Identify which cell holds the provided text, then report its (X, Y) central coordinate. 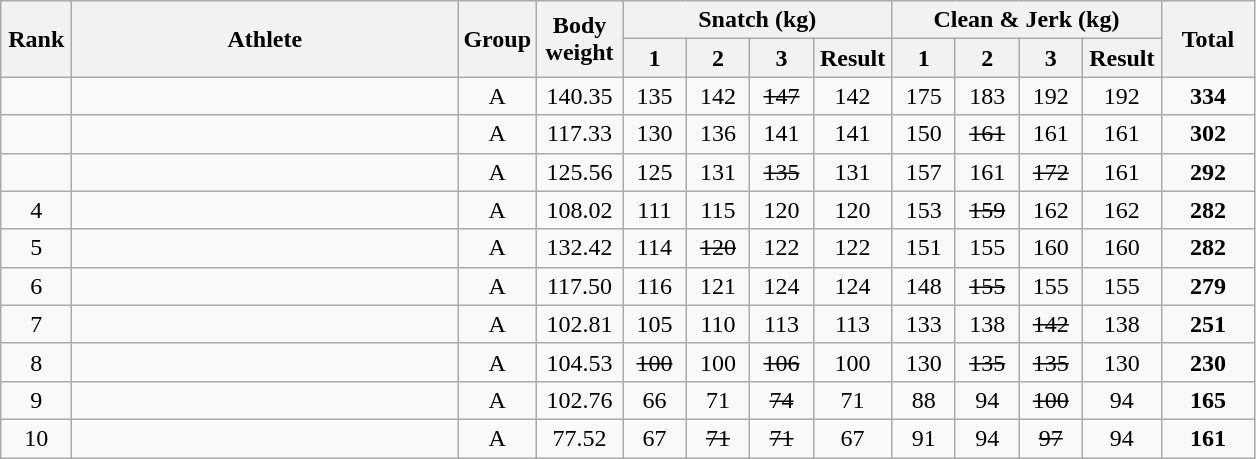
Snatch (kg) (758, 20)
4 (36, 210)
105 (655, 324)
230 (1208, 362)
8 (36, 362)
Athlete (265, 39)
302 (1208, 134)
7 (36, 324)
117.50 (580, 286)
172 (1051, 172)
10 (36, 438)
183 (987, 96)
9 (36, 400)
108.02 (580, 210)
147 (782, 96)
66 (655, 400)
88 (924, 400)
91 (924, 438)
111 (655, 210)
5 (36, 248)
Total (1208, 39)
279 (1208, 286)
165 (1208, 400)
Group (498, 39)
292 (1208, 172)
102.81 (580, 324)
115 (718, 210)
140.35 (580, 96)
104.53 (580, 362)
Rank (36, 39)
159 (987, 210)
Body weight (580, 39)
102.76 (580, 400)
148 (924, 286)
117.33 (580, 134)
77.52 (580, 438)
151 (924, 248)
150 (924, 134)
132.42 (580, 248)
133 (924, 324)
Clean & Jerk (kg) (1026, 20)
251 (1208, 324)
6 (36, 286)
125 (655, 172)
125.56 (580, 172)
97 (1051, 438)
136 (718, 134)
106 (782, 362)
110 (718, 324)
114 (655, 248)
334 (1208, 96)
121 (718, 286)
116 (655, 286)
175 (924, 96)
74 (782, 400)
153 (924, 210)
157 (924, 172)
